Capture the cell that displays the provided text and extract its (x, y) central coordinate. 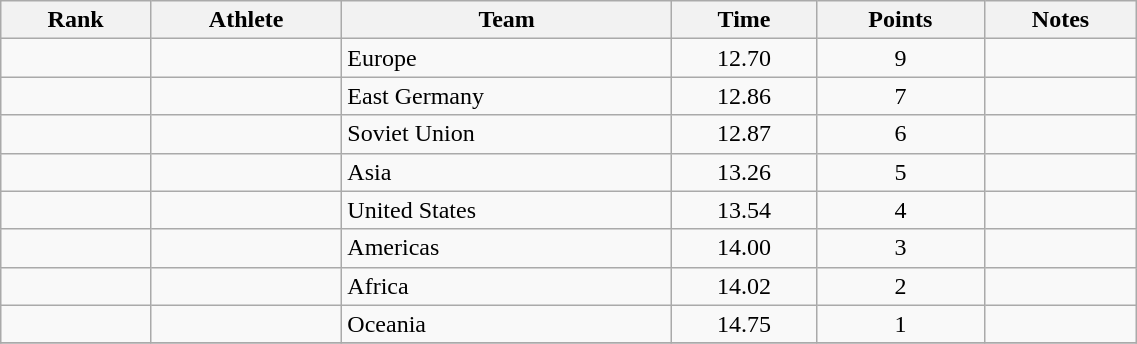
Europe (507, 58)
12.87 (744, 134)
Oceania (507, 324)
East Germany (507, 96)
2 (901, 286)
Rank (76, 20)
12.70 (744, 58)
Africa (507, 286)
Notes (1060, 20)
Athlete (246, 20)
1 (901, 324)
14.00 (744, 248)
13.54 (744, 210)
12.86 (744, 96)
7 (901, 96)
5 (901, 172)
Team (507, 20)
6 (901, 134)
Time (744, 20)
Americas (507, 248)
14.75 (744, 324)
14.02 (744, 286)
3 (901, 248)
13.26 (744, 172)
United States (507, 210)
4 (901, 210)
Asia (507, 172)
Soviet Union (507, 134)
Points (901, 20)
9 (901, 58)
